Provide the (X, Y) coordinate of the cell's center where the given text is located.  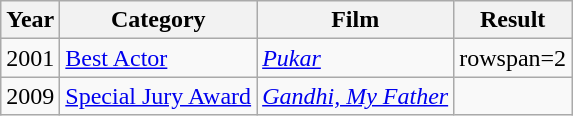
Special Jury Award (158, 96)
Pukar (356, 58)
rowspan=2 (513, 58)
Film (356, 20)
2001 (30, 58)
Year (30, 20)
Best Actor (158, 58)
Category (158, 20)
Gandhi, My Father (356, 96)
Result (513, 20)
2009 (30, 96)
